Return the (x, y) coordinate for the center point of the cell that contains the specified text.  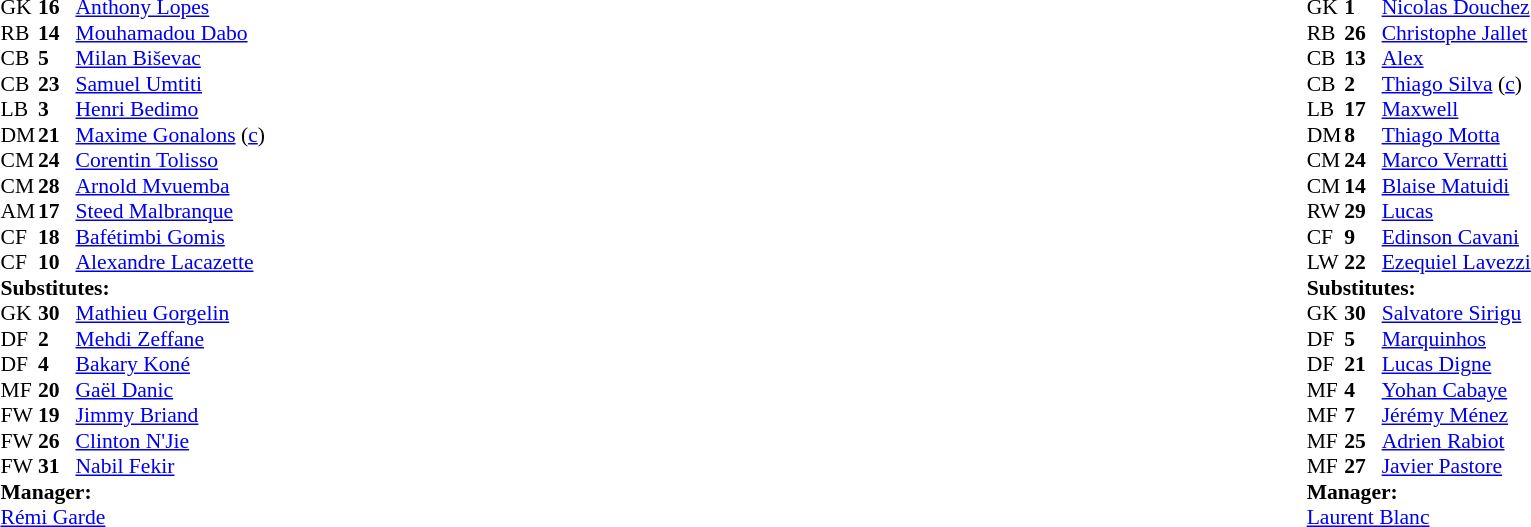
Steed Malbranque (170, 211)
Bakary Koné (170, 365)
Henri Bedimo (170, 109)
Salvatore Sirigu (1456, 313)
23 (57, 84)
Lucas (1456, 211)
27 (1363, 467)
Javier Pastore (1456, 467)
Marquinhos (1456, 339)
Thiago Motta (1456, 135)
Christophe Jallet (1456, 33)
19 (57, 415)
Clinton N'Jie (170, 441)
Jimmy Briand (170, 415)
10 (57, 263)
18 (57, 237)
Alexandre Lacazette (170, 263)
3 (57, 109)
Mouhamadou Dabo (170, 33)
13 (1363, 59)
Gaël Danic (170, 390)
LW (1326, 263)
Corentin Tolisso (170, 161)
Maxime Gonalons (c) (170, 135)
28 (57, 186)
Mehdi Zeffane (170, 339)
7 (1363, 415)
8 (1363, 135)
Ezequiel Lavezzi (1456, 263)
AM (19, 211)
Thiago Silva (c) (1456, 84)
Nabil Fekir (170, 467)
Adrien Rabiot (1456, 441)
29 (1363, 211)
9 (1363, 237)
Alex (1456, 59)
25 (1363, 441)
Blaise Matuidi (1456, 186)
Lucas Digne (1456, 365)
31 (57, 467)
Edinson Cavani (1456, 237)
Mathieu Gorgelin (170, 313)
Marco Verratti (1456, 161)
Maxwell (1456, 109)
20 (57, 390)
Milan Biševac (170, 59)
Jérémy Ménez (1456, 415)
Arnold Mvuemba (170, 186)
Samuel Umtiti (170, 84)
Bafétimbi Gomis (170, 237)
RW (1326, 211)
Yohan Cabaye (1456, 390)
22 (1363, 263)
